Return (x, y) of the center of cell containing provided text 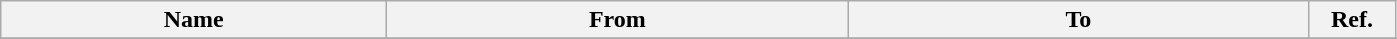
To (1078, 20)
Ref. (1352, 20)
From (618, 20)
Name (194, 20)
